Extract the (x, y) coordinate from the center of the cell holding the provided text.  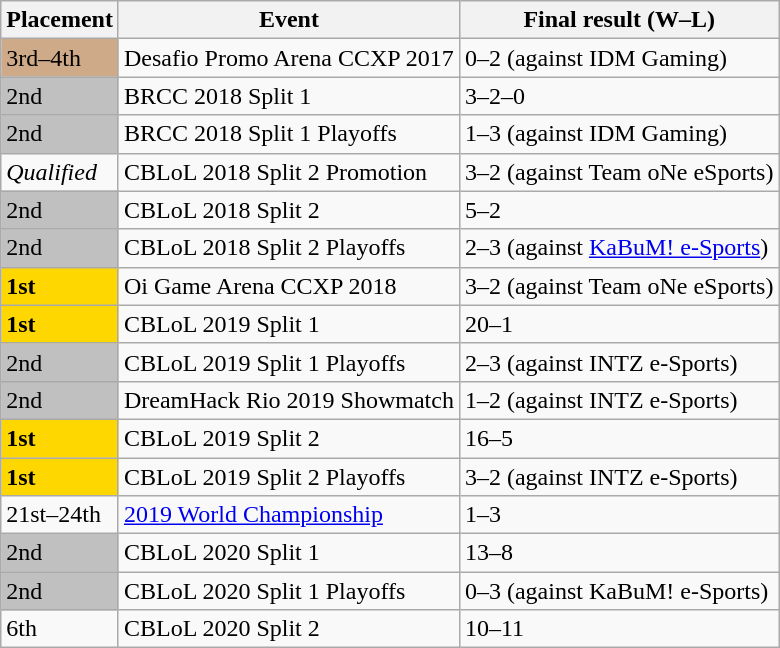
Final result (W–L) (619, 20)
0–2 (against IDM Gaming) (619, 58)
CBLoL 2018 Split 2 Playoffs (288, 248)
3–2–0 (619, 96)
CBLoL 2018 Split 2 (288, 210)
CBLoL 2020 Split 1 (288, 553)
Oi Game Arena CCXP 2018 (288, 286)
2–3 (against KaBuM! e-Sports) (619, 248)
DreamHack Rio 2019 Showmatch (288, 400)
1–2 (against INTZ e-Sports) (619, 400)
13–8 (619, 553)
CBLoL 2019 Split 1 Playoffs (288, 362)
Desafio Promo Arena CCXP 2017 (288, 58)
21st–24th (60, 515)
0–3 (against KaBuM! e-Sports) (619, 591)
CBLoL 2019 Split 2 (288, 438)
Event (288, 20)
Placement (60, 20)
CBLoL 2018 Split 2 Promotion (288, 172)
BRCC 2018 Split 1 Playoffs (288, 134)
Qualified (60, 172)
CBLoL 2020 Split 1 Playoffs (288, 591)
2019 World Championship (288, 515)
CBLoL 2019 Split 2 Playoffs (288, 477)
6th (60, 629)
20–1 (619, 324)
1–3 (against IDM Gaming) (619, 134)
CBLoL 2019 Split 1 (288, 324)
CBLoL 2020 Split 2 (288, 629)
10–11 (619, 629)
16–5 (619, 438)
5–2 (619, 210)
BRCC 2018 Split 1 (288, 96)
3rd–4th (60, 58)
3–2 (against INTZ e-Sports) (619, 477)
1–3 (619, 515)
2–3 (against INTZ e-Sports) (619, 362)
